Extract the [x, y] coordinate from the center of the cell holding the provided text.  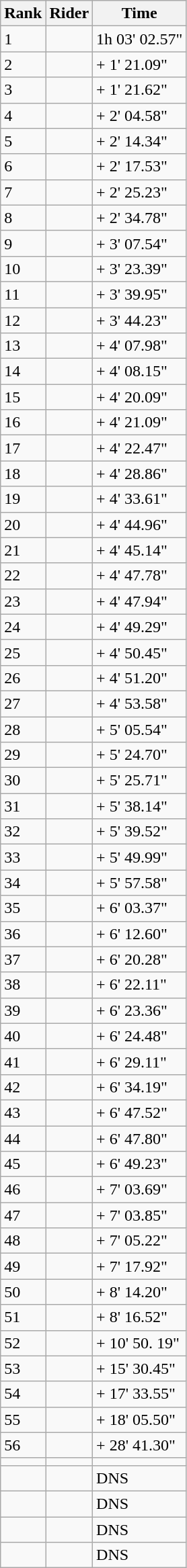
+ 1' 21.62" [140, 90]
Time [140, 13]
44 [23, 1139]
48 [23, 1241]
+ 2' 17.53" [140, 167]
+ 7' 17.92" [140, 1266]
+ 4' 53.58" [140, 703]
+ 2' 25.23" [140, 192]
47 [23, 1215]
+ 4' 08.15" [140, 372]
+ 6' 23.36" [140, 1010]
1 [23, 39]
+ 15' 30.45" [140, 1368]
+ 4' 50.45" [140, 652]
+ 17' 33.55" [140, 1394]
18 [23, 474]
+ 5' 25.71" [140, 781]
25 [23, 652]
+ 6' 12.60" [140, 934]
+ 7' 05.22" [140, 1241]
32 [23, 832]
+ 6' 34.19" [140, 1087]
40 [23, 1036]
21 [23, 550]
46 [23, 1190]
49 [23, 1266]
9 [23, 243]
+ 3' 07.54" [140, 243]
+ 4' 47.78" [140, 576]
+ 2' 14.34" [140, 141]
35 [23, 908]
7 [23, 192]
42 [23, 1087]
+ 4' 49.29" [140, 627]
+ 3' 44.23" [140, 320]
34 [23, 883]
38 [23, 985]
+ 6' 47.80" [140, 1139]
23 [23, 601]
+ 28' 41.30" [140, 1445]
+ 5' 57.58" [140, 883]
27 [23, 703]
+ 8' 14.20" [140, 1292]
39 [23, 1010]
+ 3' 23.39" [140, 269]
+ 4' 45.14" [140, 550]
22 [23, 576]
20 [23, 525]
+ 7' 03.69" [140, 1190]
+ 5' 39.52" [140, 832]
53 [23, 1368]
8 [23, 218]
15 [23, 397]
12 [23, 320]
+ 5' 49.99" [140, 857]
+ 4' 22.47" [140, 448]
+ 5' 38.14" [140, 806]
50 [23, 1292]
+ 6' 29.11" [140, 1061]
29 [23, 755]
+ 4' 20.09" [140, 397]
26 [23, 678]
Rider [69, 13]
14 [23, 372]
4 [23, 116]
+ 4' 07.98" [140, 346]
54 [23, 1394]
+ 6' 22.11" [140, 985]
+ 4' 28.86" [140, 474]
+ 6' 49.23" [140, 1164]
45 [23, 1164]
16 [23, 423]
55 [23, 1420]
+ 8' 16.52" [140, 1317]
33 [23, 857]
11 [23, 294]
24 [23, 627]
Rank [23, 13]
3 [23, 90]
+ 4' 47.94" [140, 601]
5 [23, 141]
51 [23, 1317]
+ 2' 34.78" [140, 218]
28 [23, 729]
2 [23, 64]
+ 4' 33.61" [140, 499]
13 [23, 346]
+ 4' 44.96" [140, 525]
+ 5' 05.54" [140, 729]
6 [23, 167]
+ 6' 24.48" [140, 1036]
+ 5' 24.70" [140, 755]
+ 2' 04.58" [140, 116]
+ 4' 21.09" [140, 423]
37 [23, 959]
+ 6' 03.37" [140, 908]
30 [23, 781]
41 [23, 1061]
+ 18' 05.50" [140, 1420]
+ 7' 03.85" [140, 1215]
52 [23, 1343]
1h 03' 02.57" [140, 39]
36 [23, 934]
19 [23, 499]
10 [23, 269]
+ 3' 39.95" [140, 294]
+ 6' 47.52" [140, 1113]
56 [23, 1445]
31 [23, 806]
+ 1' 21.09" [140, 64]
+ 4' 51.20" [140, 678]
+ 10' 50. 19" [140, 1343]
43 [23, 1113]
17 [23, 448]
+ 6' 20.28" [140, 959]
